For the text-containing cell, return its midpoint in (x, y) coordinate format. 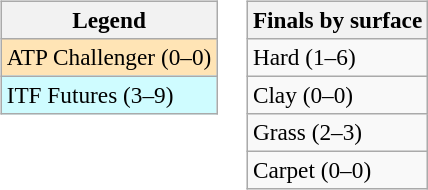
Legend (108, 20)
ATP Challenger (0–0) (108, 57)
Grass (2–3) (337, 133)
Carpet (0–0) (337, 171)
Hard (1–6) (337, 57)
Clay (0–0) (337, 95)
Finals by surface (337, 20)
ITF Futures (3–9) (108, 95)
